Return the [X, Y] coordinate for the center point of the cell that contains the specified text.  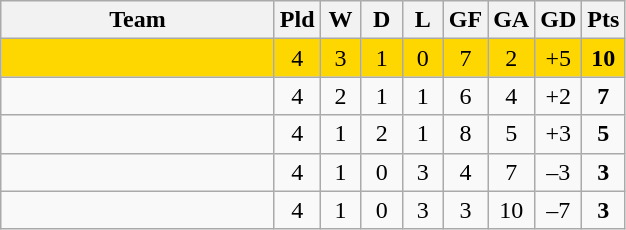
+2 [558, 96]
GA [512, 20]
6 [465, 96]
Pts [604, 20]
L [422, 20]
D [382, 20]
+3 [558, 134]
GF [465, 20]
Pld [297, 20]
W [340, 20]
GD [558, 20]
–7 [558, 210]
+5 [558, 58]
–3 [558, 172]
Team [138, 20]
8 [465, 134]
